Return (x, y) of the center of cell containing provided text 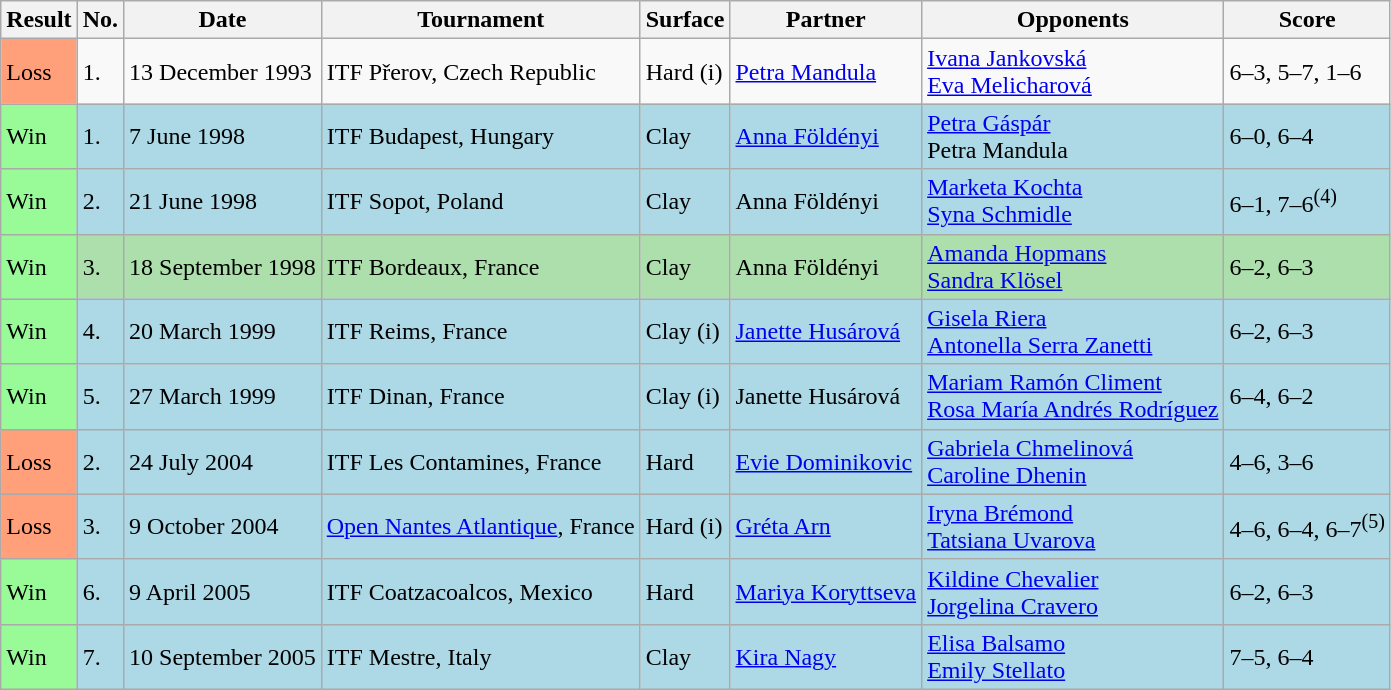
Date (223, 20)
Kildine Chevalier Jorgelina Cravero (1073, 592)
Kira Nagy (826, 656)
6–1, 7–6(4) (1307, 202)
21 June 1998 (223, 202)
9 October 2004 (223, 526)
Gabriela Chmelinová Caroline Dhenin (1073, 462)
Ivana Jankovská Eva Melicharová (1073, 72)
Tournament (480, 20)
18 September 1998 (223, 266)
5. (100, 396)
Elisa Balsamo Emily Stellato (1073, 656)
ITF Sopot, Poland (480, 202)
27 March 1999 (223, 396)
ITF Přerov, Czech Republic (480, 72)
Petra Gáspár Petra Mandula (1073, 136)
No. (100, 20)
Opponents (1073, 20)
ITF Budapest, Hungary (480, 136)
Open Nantes Atlantique, France (480, 526)
Gréta Arn (826, 526)
6–0, 6–4 (1307, 136)
Mariya Koryttseva (826, 592)
Score (1307, 20)
ITF Mestre, Italy (480, 656)
10 September 2005 (223, 656)
Surface (685, 20)
ITF Reims, France (480, 332)
7. (100, 656)
7–5, 6–4 (1307, 656)
Mariam Ramón Climent Rosa María Andrés Rodríguez (1073, 396)
6–4, 6–2 (1307, 396)
Result (39, 20)
Iryna Brémond Tatsiana Uvarova (1073, 526)
Marketa Kochta Syna Schmidle (1073, 202)
ITF Dinan, France (480, 396)
ITF Coatzacoalcos, Mexico (480, 592)
4–6, 6–4, 6–7(5) (1307, 526)
Petra Mandula (826, 72)
7 June 1998 (223, 136)
ITF Les Contamines, France (480, 462)
13 December 1993 (223, 72)
20 March 1999 (223, 332)
6–3, 5–7, 1–6 (1307, 72)
Partner (826, 20)
ITF Bordeaux, France (480, 266)
Gisela Riera Antonella Serra Zanetti (1073, 332)
4–6, 3–6 (1307, 462)
Amanda Hopmans Sandra Klösel (1073, 266)
4. (100, 332)
Evie Dominikovic (826, 462)
6. (100, 592)
9 April 2005 (223, 592)
24 July 2004 (223, 462)
